For the text-containing cell, return its midpoint in [x, y] coordinate format. 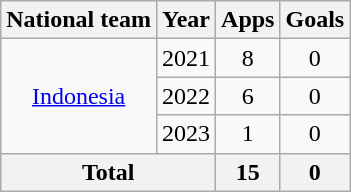
2022 [186, 96]
Indonesia [79, 96]
2021 [186, 58]
Year [186, 20]
National team [79, 20]
15 [248, 172]
Apps [248, 20]
Total [108, 172]
2023 [186, 134]
6 [248, 96]
8 [248, 58]
Goals [315, 20]
1 [248, 134]
